Scan for the cell matching the given text and deliver its [X, Y] coordinate at center. 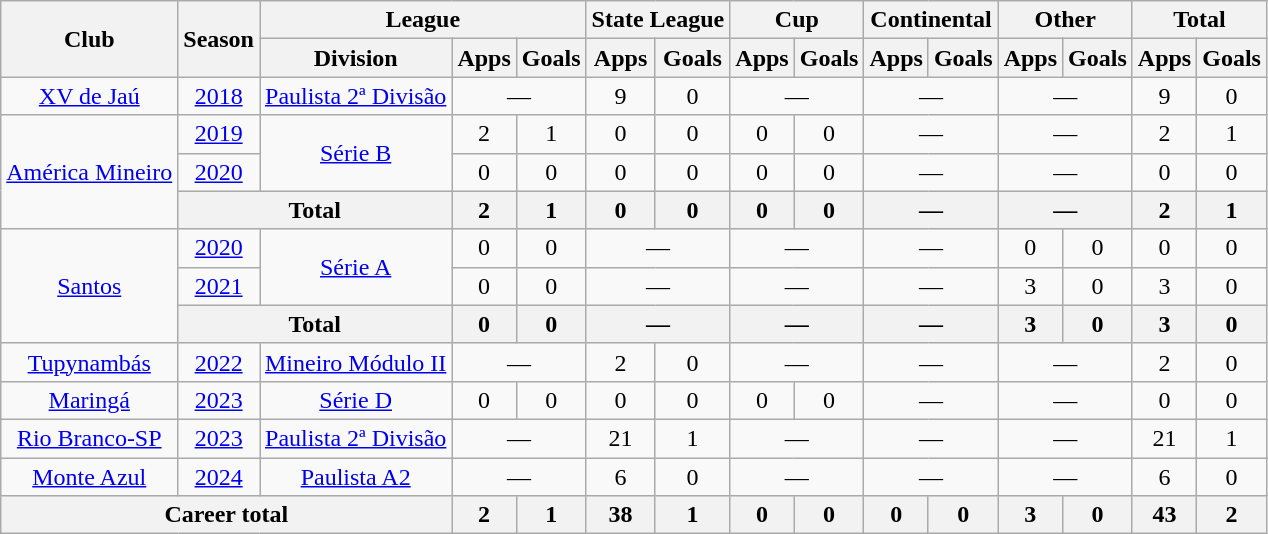
2018 [219, 96]
Club [90, 39]
América Mineiro [90, 172]
Tupynambás [90, 362]
Monte Azul [90, 477]
2024 [219, 477]
2021 [219, 286]
Continental [931, 20]
2019 [219, 134]
League [424, 20]
2022 [219, 362]
38 [620, 515]
Rio Branco-SP [90, 438]
Série B [356, 153]
Division [356, 58]
State League [658, 20]
Série D [356, 400]
43 [1164, 515]
Season [219, 39]
Santos [90, 286]
Mineiro Módulo II [356, 362]
Paulista A2 [356, 477]
Maringá [90, 400]
XV de Jaú [90, 96]
Série A [356, 267]
Career total [226, 515]
Other [1065, 20]
Cup [797, 20]
